Output the [X, Y] coordinate of the center of the cell containing the given text.  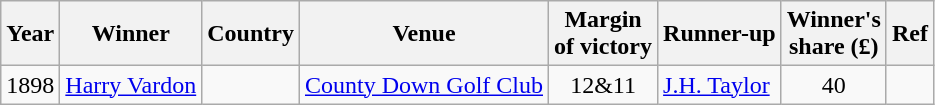
Runner-up [720, 34]
County Down Golf Club [424, 85]
Venue [424, 34]
Ref [910, 34]
Winner'sshare (£) [834, 34]
12&11 [604, 85]
J.H. Taylor [720, 85]
Year [30, 34]
Winner [131, 34]
1898 [30, 85]
Country [251, 34]
Harry Vardon [131, 85]
Marginof victory [604, 34]
40 [834, 85]
